Provide the (x, y) coordinate of the cell's center where the given text is located.  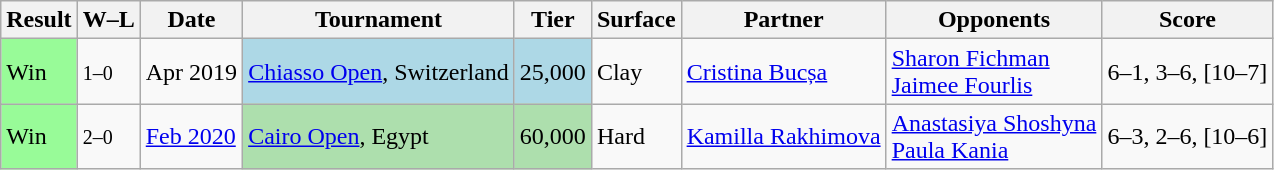
W–L (108, 20)
Clay (636, 72)
Cristina Bucșa (784, 72)
Apr 2019 (191, 72)
Surface (636, 20)
6–3, 2–6, [10–6] (1188, 136)
Tier (552, 20)
Kamilla Rakhimova (784, 136)
Score (1188, 20)
Anastasiya Shoshyna Paula Kania (994, 136)
1–0 (108, 72)
Opponents (994, 20)
Partner (784, 20)
Tournament (379, 20)
Cairo Open, Egypt (379, 136)
Hard (636, 136)
60,000 (552, 136)
25,000 (552, 72)
Chiasso Open, Switzerland (379, 72)
Date (191, 20)
Feb 2020 (191, 136)
6–1, 3–6, [10–7] (1188, 72)
Result (39, 20)
Sharon Fichman Jaimee Fourlis (994, 72)
2–0 (108, 136)
